Output the [X, Y] coordinate of the center of the cell containing the given text.  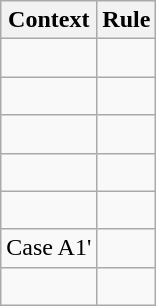
Rule [126, 20]
Context [49, 20]
Case A1' [49, 248]
